Detect which cell encompasses the target text, then output its [x, y] center coordinate. 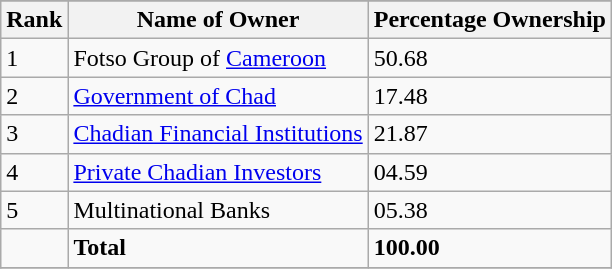
21.87 [490, 134]
Name of Owner [218, 20]
Chadian Financial Institutions [218, 134]
05.38 [490, 210]
Fotso Group of Cameroon [218, 58]
Multinational Banks [218, 210]
100.00 [490, 248]
Percentage Ownership [490, 20]
04.59 [490, 172]
2 [34, 96]
Private Chadian Investors [218, 172]
Government of Chad [218, 96]
1 [34, 58]
Rank [34, 20]
4 [34, 172]
3 [34, 134]
17.48 [490, 96]
Total [218, 248]
5 [34, 210]
50.68 [490, 58]
